Detect which cell encompasses the target text, then output its [X, Y] center coordinate. 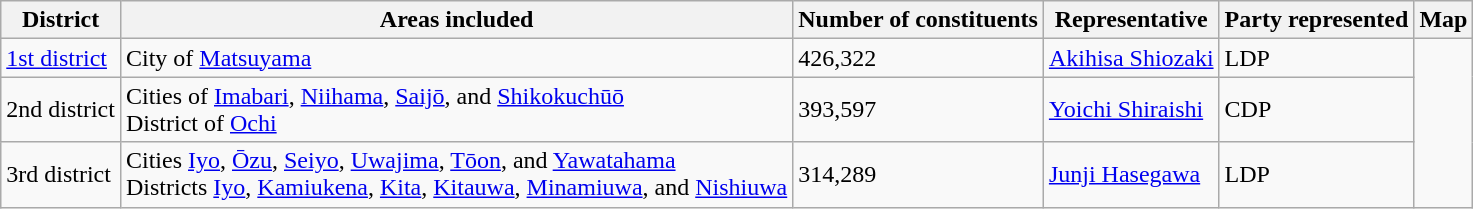
Cities of Imabari, Niihama, Saijō, and ShikokuchūōDistrict of Ochi [456, 110]
Areas included [456, 20]
City of Matsuyama [456, 58]
1st district [61, 58]
314,289 [918, 174]
Representative [1131, 20]
393,597 [918, 110]
426,322 [918, 58]
CDP [1316, 110]
Number of constituents [918, 20]
3rd district [61, 174]
Junji Hasegawa [1131, 174]
Map [1444, 20]
Akihisa Shiozaki [1131, 58]
2nd district [61, 110]
District [61, 20]
Party represented [1316, 20]
Cities Iyo, Ōzu, Seiyo, Uwajima, Tōon, and YawatahamaDistricts Iyo, Kamiukena, Kita, Kitauwa, Minamiuwa, and Nishiuwa [456, 174]
Yoichi Shiraishi [1131, 110]
